Scan for the cell matching the given text and deliver its [X, Y] coordinate at center. 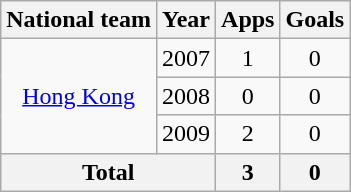
Goals [315, 20]
National team [79, 20]
Apps [248, 20]
2008 [186, 96]
2 [248, 134]
2009 [186, 134]
Hong Kong [79, 96]
Year [186, 20]
3 [248, 172]
2007 [186, 58]
1 [248, 58]
Total [108, 172]
